Detect which cell encompasses the target text, then output its (x, y) center coordinate. 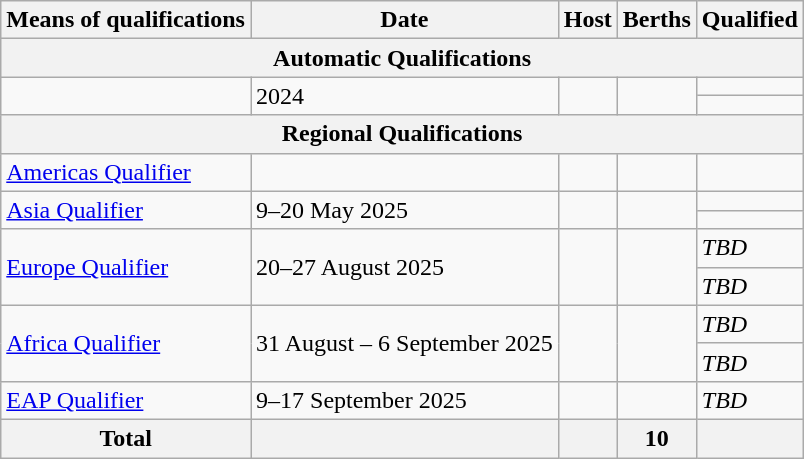
20–27 August 2025 (404, 267)
Asia Qualifier (126, 210)
31 August – 6 September 2025 (404, 343)
Europe Qualifier (126, 267)
Regional Qualifications (402, 134)
9–17 September 2025 (404, 400)
2024 (404, 96)
Americas Qualifier (126, 172)
Automatic Qualifications (402, 58)
Means of qualifications (126, 20)
9–20 May 2025 (404, 210)
Berths (656, 20)
Africa Qualifier (126, 343)
Qualified (750, 20)
Date (404, 20)
Host (588, 20)
EAP Qualifier (126, 400)
10 (656, 438)
Total (126, 438)
